Scan for the cell matching the given text and deliver its (X, Y) coordinate at center. 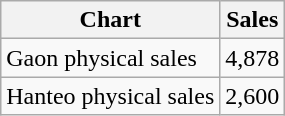
Chart (110, 20)
4,878 (252, 58)
Hanteo physical sales (110, 96)
Sales (252, 20)
2,600 (252, 96)
Gaon physical sales (110, 58)
